Pinpoint the cell where the given text exists, returning its (X, Y) midpoint coordinate. 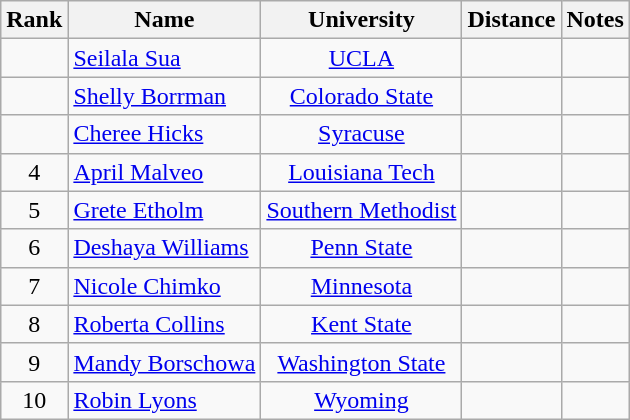
Syracuse (362, 134)
Grete Etholm (164, 210)
Washington State (362, 362)
Southern Methodist (362, 210)
Minnesota (362, 286)
Mandy Borschowa (164, 362)
Robin Lyons (164, 400)
Colorado State (362, 96)
April Malveo (164, 172)
Roberta Collins (164, 324)
Wyoming (362, 400)
Distance (512, 20)
7 (34, 286)
Nicole Chimko (164, 286)
Kent State (362, 324)
Rank (34, 20)
Notes (595, 20)
4 (34, 172)
6 (34, 248)
Louisiana Tech (362, 172)
5 (34, 210)
Penn State (362, 248)
University (362, 20)
Seilala Sua (164, 58)
8 (34, 324)
UCLA (362, 58)
9 (34, 362)
Cheree Hicks (164, 134)
10 (34, 400)
Name (164, 20)
Shelly Borrman (164, 96)
Deshaya Williams (164, 248)
